Identify which cell holds the provided text, then report its [X, Y] central coordinate. 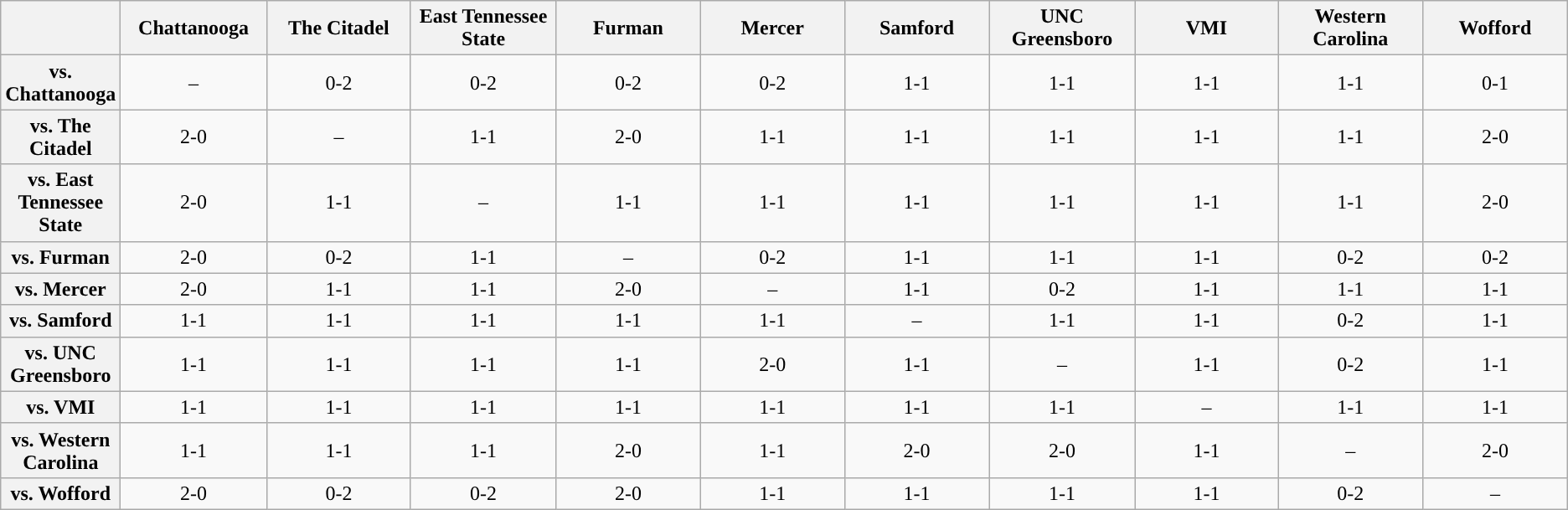
vs. The Citadel [60, 137]
Wofford [1496, 28]
vs. Furman [60, 257]
vs. VMI [60, 407]
vs. East Tennessee State [60, 203]
VMI [1206, 28]
vs. Western Carolina [60, 451]
vs. Samford [60, 321]
Samford [916, 28]
East Tennessee State [482, 28]
UNC Greensboro [1062, 28]
Western Carolina [1350, 28]
Chattanooga [194, 28]
The Citadel [338, 28]
vs. UNC Greensboro [60, 363]
vs. Chattanooga [60, 82]
Mercer [772, 28]
0-1 [1496, 82]
vs. Wofford [60, 493]
vs. Mercer [60, 289]
Furman [628, 28]
